Output the (x, y) coordinate of the center of the cell containing the given text.  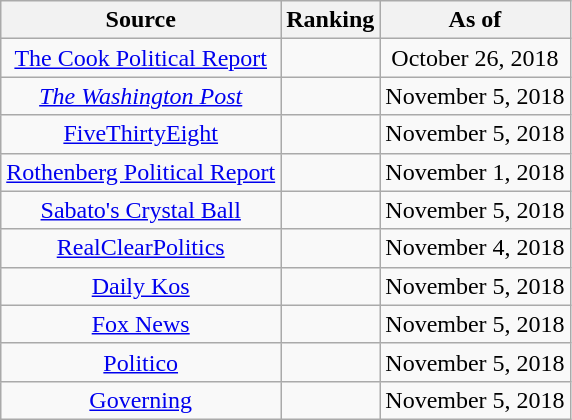
October 26, 2018 (475, 58)
As of (475, 20)
Fox News (141, 324)
November 4, 2018 (475, 248)
The Cook Political Report (141, 58)
Daily Kos (141, 286)
Source (141, 20)
Ranking (330, 20)
The Washington Post (141, 96)
Politico (141, 362)
November 1, 2018 (475, 172)
RealClearPolitics (141, 248)
FiveThirtyEight (141, 134)
Sabato's Crystal Ball (141, 210)
Governing (141, 400)
Rothenberg Political Report (141, 172)
